Output the (x, y) coordinate of the center of the cell containing the given text.  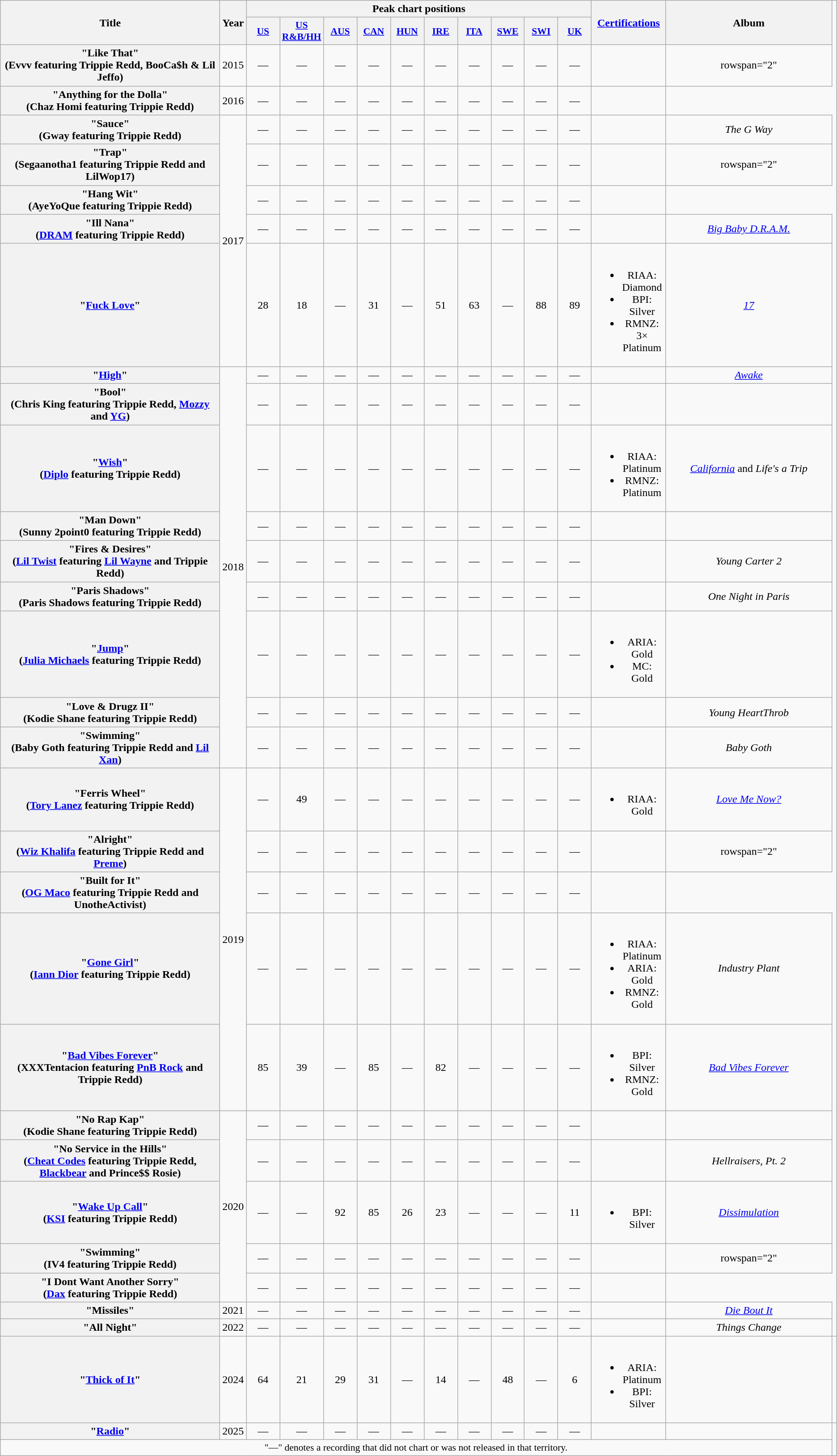
49 (302, 799)
"High" (110, 375)
"Bool"(Chris King featuring Trippie Redd, Mozzy and YG) (110, 404)
Dissimulation (748, 1212)
Year (233, 22)
Certifications (629, 22)
92 (340, 1212)
US (263, 31)
2019 (233, 939)
Title (110, 22)
Big Baby D.R.A.M. (748, 229)
Industry Plant (748, 968)
RIAA: DiamondBPI: SilverRMNZ: 3× Platinum (629, 305)
"All Night" (110, 1328)
2015 (233, 65)
"Love & Drugz II"(Kodie Shane featuring Trippie Redd) (110, 712)
"Thick of It" (110, 1380)
"Ill Nana"(DRAM featuring Trippie Redd) (110, 229)
CAN (374, 31)
"Fires & Desires"(Lil Twist featuring Lil Wayne and Trippie Redd) (110, 561)
"Man Down"(Sunny 2point0 featuring Trippie Redd) (110, 526)
39 (302, 1067)
One Night in Paris (748, 597)
Bad Vibes Forever (748, 1067)
RIAA: Gold (629, 799)
"I Dont Want Another Sorry"(Dax featuring Trippie Redd) (110, 1287)
AUS (340, 31)
23 (441, 1212)
USR&B/HH (302, 31)
UK (575, 31)
Die Bout It (748, 1311)
"—" denotes a recording that did not chart or was not released in that territory. (416, 1448)
SWI (541, 31)
Awake (748, 375)
SWE (508, 31)
28 (263, 305)
"No Rap Kap"(Kodie Shane featuring Trippie Redd) (110, 1125)
2020 (233, 1206)
Love Me Now? (748, 799)
21 (302, 1380)
HUN (407, 31)
14 (441, 1380)
"Radio" (110, 1431)
2024 (233, 1380)
Things Change (748, 1328)
"Like That"(Evvv featuring Trippie Redd, BooCa$h & Lil Jeffo) (110, 65)
The G Way (748, 130)
18 (302, 305)
ARIA: PlatinumBPI: Silver (629, 1380)
89 (575, 305)
California and Life's a Trip (748, 468)
Hellraisers, Pt. 2 (748, 1160)
51 (441, 305)
"Anything for the Dolla"(Chaz Homi featuring Trippie Redd) (110, 100)
48 (508, 1380)
2022 (233, 1328)
"No Service in the Hills" (Cheat Codes featuring Trippie Redd, Blackbear and Prince$$ Rosie) (110, 1160)
82 (441, 1067)
2021 (233, 1311)
"Alright"(Wiz Khalifa featuring Trippie Redd and Preme) (110, 851)
BPI: Silver (629, 1212)
6 (575, 1380)
"Hang Wit"(AyeYoQue featuring Trippie Redd) (110, 200)
"Wake Up Call"(KSI featuring Trippie Redd) (110, 1212)
29 (340, 1380)
RIAA: PlatinumARIA: GoldRMNZ: Gold (629, 968)
"Swimming"(Baby Goth featuring Trippie Redd and Lil Xan) (110, 747)
26 (407, 1212)
2016 (233, 100)
"Sauce"(Gway featuring Trippie Redd) (110, 130)
IRE (441, 31)
Young Carter 2 (748, 561)
88 (541, 305)
"Gone Girl"(Iann Dior featuring Trippie Redd) (110, 968)
64 (263, 1380)
"Fuck Love" (110, 305)
11 (575, 1212)
RIAA: PlatinumRMNZ: Platinum (629, 468)
2018 (233, 567)
"Paris Shadows"(Paris Shadows featuring Trippie Redd) (110, 597)
ITA (474, 31)
"Built for It"(OG Maco featuring Trippie Redd and UnotheActivist) (110, 892)
2025 (233, 1431)
2017 (233, 241)
17 (748, 305)
"Bad Vibes Forever"(XXXTentacion featuring PnB Rock and Trippie Redd) (110, 1067)
"Swimming"(IV4 featuring Trippie Redd) (110, 1258)
Baby Goth (748, 747)
63 (474, 305)
"Jump"(Julia Michaels featuring Trippie Redd) (110, 654)
Young HeartThrob (748, 712)
ARIA: GoldMC: Gold (629, 654)
"Trap"(Segaanotha1 featuring Trippie Redd and LilWop17) (110, 165)
BPI: SilverRMNZ: Gold (629, 1067)
Album (748, 22)
"Ferris Wheel"(Tory Lanez featuring Trippie Redd) (110, 799)
"Wish"(Diplo featuring Trippie Redd) (110, 468)
"Missiles" (110, 1311)
Peak chart positions (419, 9)
